For the text-containing cell, return its midpoint in [x, y] coordinate format. 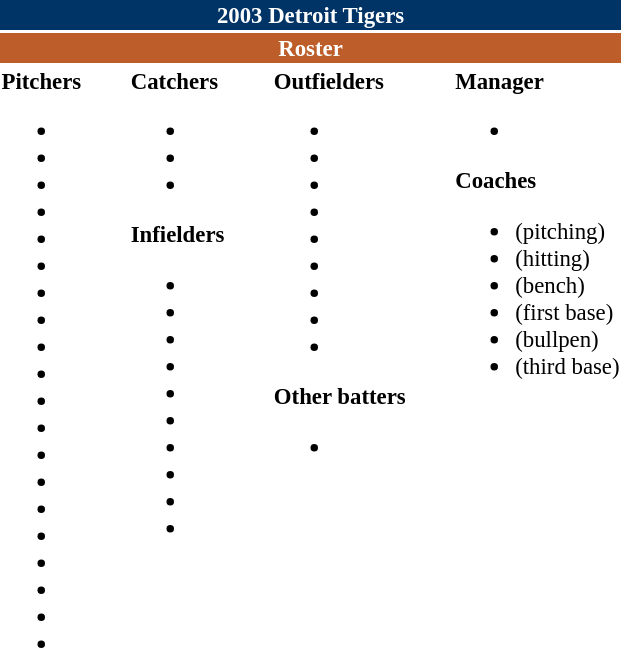
2003 Detroit Tigers [310, 15]
Roster [310, 48]
